Find where the given text appears and provide that cell's center as [x, y] coordinate. 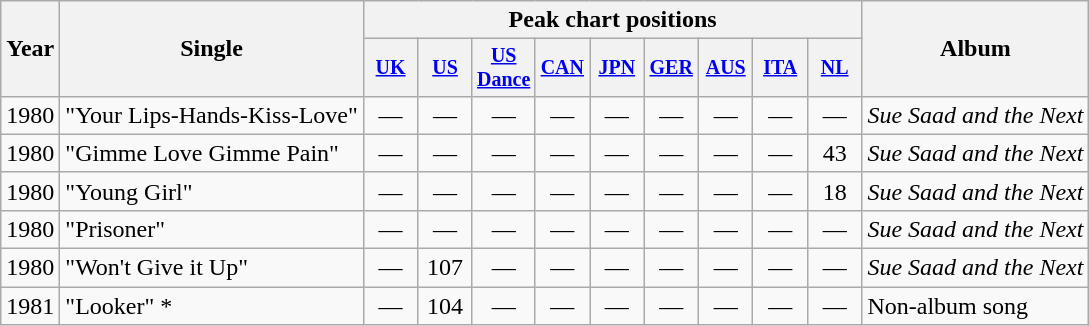
GER [671, 68]
Non-album song [976, 306]
104 [445, 306]
"Looker" * [212, 306]
US Dance [504, 68]
JPN [617, 68]
UK [390, 68]
ITA [780, 68]
1981 [30, 306]
"Gimme Love Gimme Pain" [212, 153]
NL [834, 68]
"Young Girl" [212, 191]
Album [976, 49]
18 [834, 191]
"Your Lips-Hands-Kiss-Love" [212, 115]
US [445, 68]
107 [445, 268]
"Prisoner" [212, 229]
Peak chart positions [612, 20]
"Won't Give it Up" [212, 268]
43 [834, 153]
AUS [725, 68]
Year [30, 49]
Single [212, 49]
CAN [562, 68]
